Capture the cell that displays the provided text and extract its [X, Y] central coordinate. 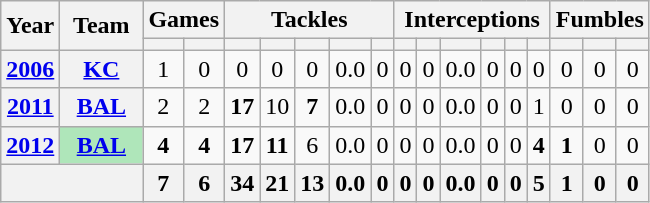
Tackles [310, 20]
Fumbles [600, 20]
2011 [30, 107]
11 [278, 145]
Interceptions [472, 20]
21 [278, 183]
Games [184, 20]
10 [278, 107]
Team [102, 26]
34 [242, 183]
2006 [30, 69]
Year [30, 26]
KC [102, 69]
5 [538, 183]
2012 [30, 145]
13 [312, 183]
